Extract the (X, Y) coordinate from the center of the cell holding the provided text.  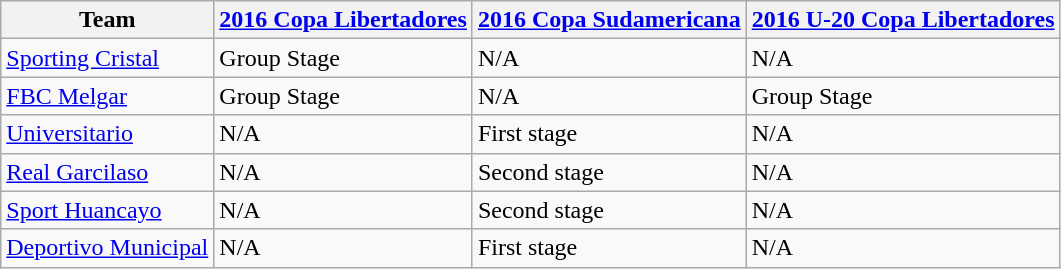
Universitario (108, 134)
2016 Copa Sudamericana (609, 20)
Team (108, 20)
2016 U-20 Copa Libertadores (903, 20)
Deportivo Municipal (108, 248)
Sporting Cristal (108, 58)
Sport Huancayo (108, 210)
FBC Melgar (108, 96)
Real Garcilaso (108, 172)
2016 Copa Libertadores (344, 20)
